Scan for the cell matching the given text and deliver its (x, y) coordinate at center. 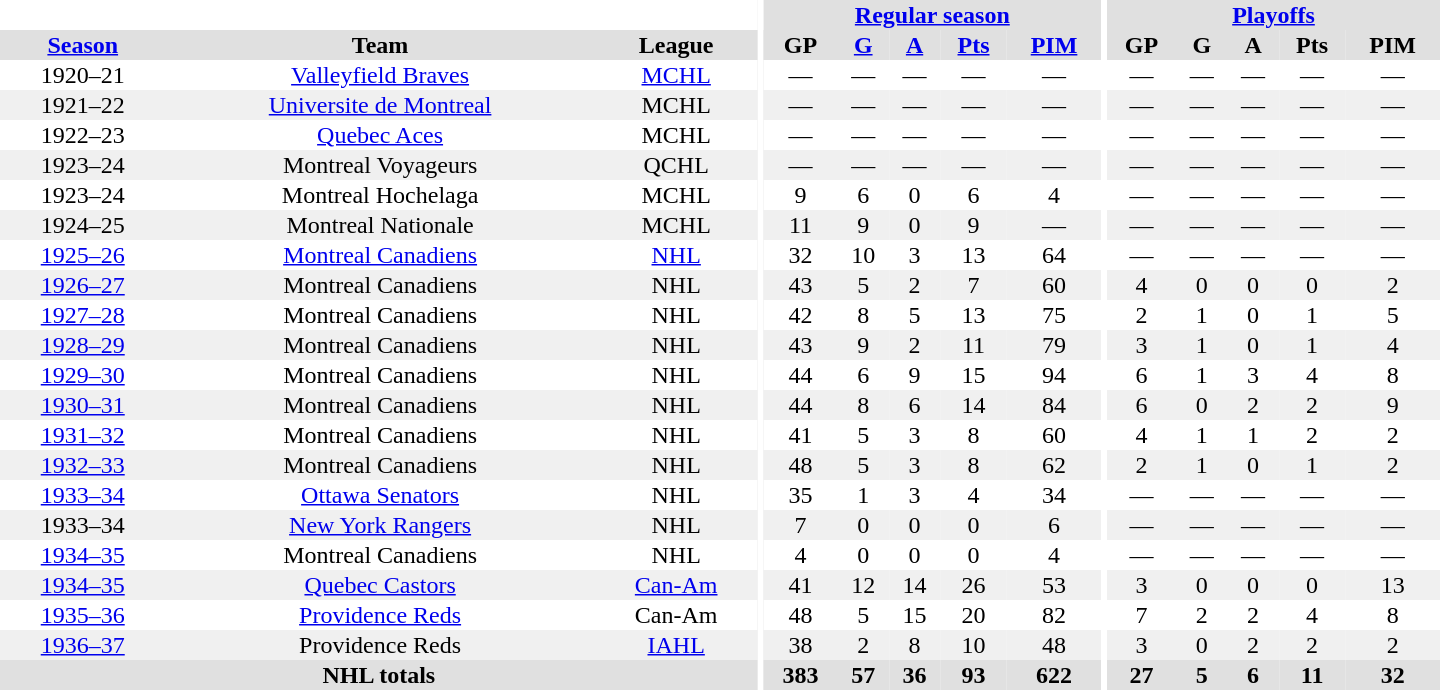
Team (380, 45)
QCHL (676, 165)
IAHL (676, 645)
12 (864, 585)
1936–37 (82, 645)
383 (800, 675)
20 (974, 615)
Regular season (932, 15)
Montreal Hochelaga (380, 195)
75 (1054, 315)
1928–29 (82, 345)
84 (1054, 405)
NHL totals (379, 675)
1930–31 (82, 405)
42 (800, 315)
57 (864, 675)
Quebec Aces (380, 135)
1935–36 (82, 615)
93 (974, 675)
38 (800, 645)
Quebec Castors (380, 585)
League (676, 45)
1929–30 (82, 375)
1932–33 (82, 465)
79 (1054, 345)
36 (914, 675)
Season (82, 45)
64 (1054, 255)
1922–23 (82, 135)
Universite de Montreal (380, 105)
1931–32 (82, 435)
Valleyfield Braves (380, 75)
Montreal Voyageurs (380, 165)
35 (800, 495)
1925–26 (82, 255)
62 (1054, 465)
1926–27 (82, 285)
Montreal Nationale (380, 225)
622 (1054, 675)
1920–21 (82, 75)
53 (1054, 585)
82 (1054, 615)
Ottawa Senators (380, 495)
1924–25 (82, 225)
1921–22 (82, 105)
94 (1054, 375)
26 (974, 585)
34 (1054, 495)
New York Rangers (380, 525)
Playoffs (1274, 15)
27 (1142, 675)
1927–28 (82, 315)
